For the text-containing cell, return its midpoint in [X, Y] coordinate format. 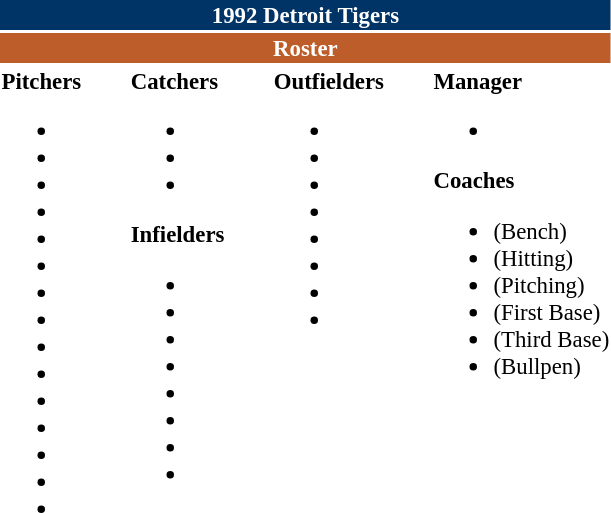
1992 Detroit Tigers [306, 15]
Roster [306, 48]
